From the cell containing the given text, extract its center point as [X, Y] coordinate. 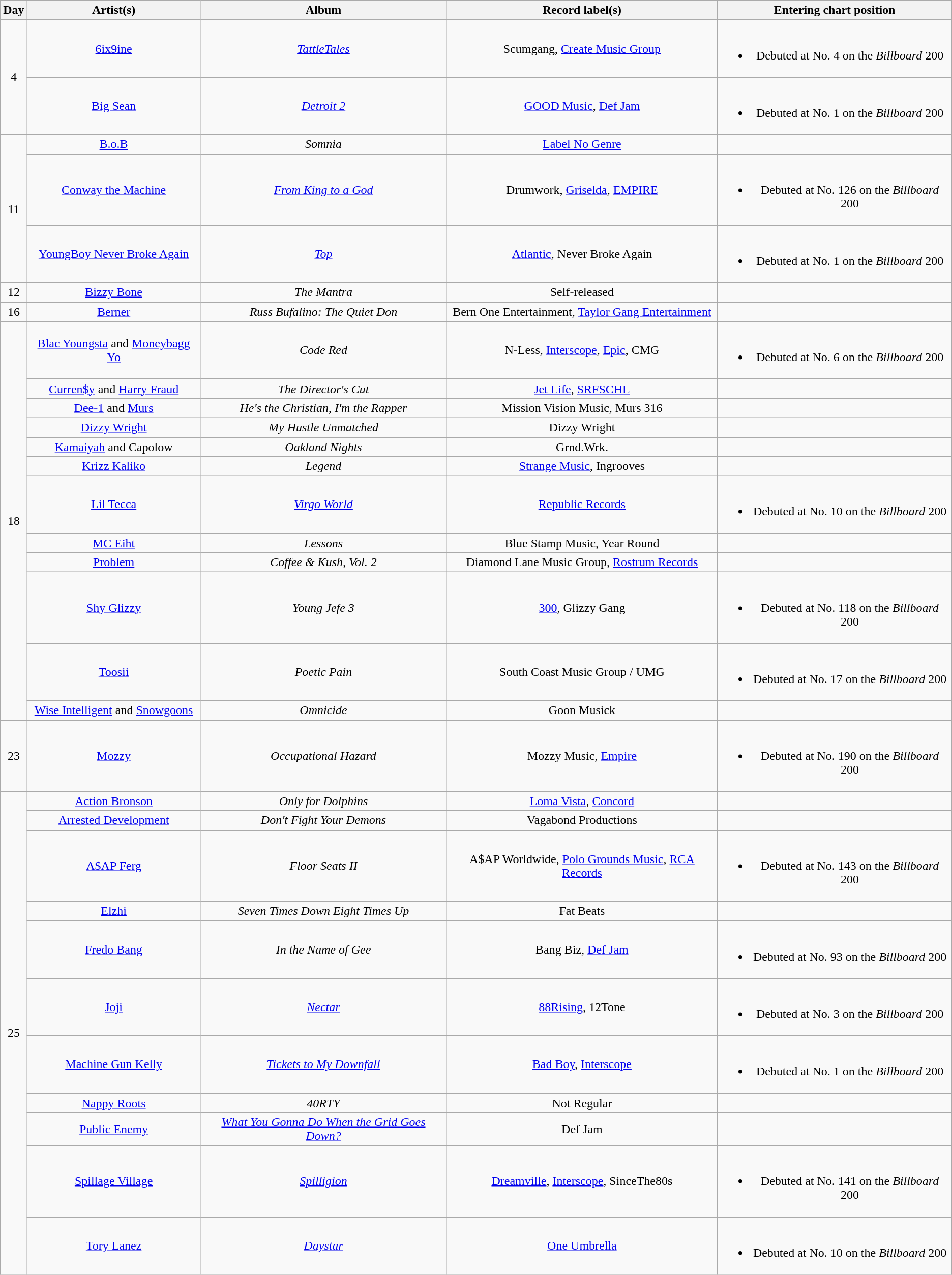
Blac Youngsta and Moneybagg Yo [114, 350]
Def Jam [582, 1129]
Mozzy Music, Empire [582, 756]
Bizzy Bone [114, 292]
6ix9ine [114, 49]
One Umbrella [582, 1246]
The Director's Cut [323, 389]
Dreamville, Interscope, SinceThe80s [582, 1181]
Debuted at No. 3 on the Billboard 200 [835, 1007]
N-Less, Interscope, Epic, CMG [582, 350]
Russ Bufalino: The Quiet Don [323, 312]
YoungBoy Never Broke Again [114, 254]
B.o.B [114, 144]
Album [323, 10]
40RTY [323, 1103]
Lessons [323, 543]
4 [14, 77]
Floor Seats II [323, 866]
Somnia [323, 144]
Seven Times Down Eight Times Up [323, 911]
Entering chart position [835, 10]
The Mantra [323, 292]
Berner [114, 312]
Young Jefe 3 [323, 608]
Scumgang, Create Music Group [582, 49]
Tory Lanez [114, 1246]
Bang Biz, Def Jam [582, 949]
Grnd.Wrk. [582, 447]
Shy Glizzy [114, 608]
23 [14, 756]
Debuted at No. 141 on the Billboard 200 [835, 1181]
Debuted at No. 190 on the Billboard 200 [835, 756]
Poetic Pain [323, 672]
South Coast Music Group / UMG [582, 672]
Elzhi [114, 911]
Self-released [582, 292]
Detroit 2 [323, 106]
Virgo World [323, 505]
Not Regular [582, 1103]
Occupational Hazard [323, 756]
Debuted at No. 6 on the Billboard 200 [835, 350]
Top [323, 254]
Bad Boy, Interscope [582, 1064]
Debuted at No. 17 on the Billboard 200 [835, 672]
Kamaiyah and Capolow [114, 447]
Nectar [323, 1007]
Don't Fight Your Demons [323, 820]
25 [14, 1033]
Mozzy [114, 756]
Daystar [323, 1246]
From King to a God [323, 190]
Action Bronson [114, 801]
Artist(s) [114, 10]
Toosii [114, 672]
GOOD Music, Def Jam [582, 106]
Spilligion [323, 1181]
Lil Tecca [114, 505]
Public Enemy [114, 1129]
Nappy Roots [114, 1103]
Fredo Bang [114, 949]
Blue Stamp Music, Year Round [582, 543]
Conway the Machine [114, 190]
Strange Music, Ingrooves [582, 466]
He's the Christian, I'm the Rapper [323, 408]
Oakland Nights [323, 447]
Legend [323, 466]
Atlantic, Never Broke Again [582, 254]
Loma Vista, Concord [582, 801]
Drumwork, Griselda, EMPIRE [582, 190]
What You Gonna Do When the Grid Goes Down? [323, 1129]
Code Red [323, 350]
Mission Vision Music, Murs 316 [582, 408]
Omnicide [323, 710]
MC Eiht [114, 543]
Arrested Development [114, 820]
Joji [114, 1007]
Dee-1 and Murs [114, 408]
Bern One Entertainment, Taylor Gang Entertainment [582, 312]
Krizz Kaliko [114, 466]
Machine Gun Kelly [114, 1064]
Diamond Lane Music Group, Rostrum Records [582, 562]
My Hustle Unmatched [323, 427]
TattleTales [323, 49]
Debuted at No. 126 on the Billboard 200 [835, 190]
Tickets to My Downfall [323, 1064]
Republic Records [582, 505]
300, Glizzy Gang [582, 608]
In the Name of Gee [323, 949]
Jet Life, SRFSCHL [582, 389]
Big Sean [114, 106]
11 [14, 209]
Problem [114, 562]
Only for Dolphins [323, 801]
Coffee & Kush, Vol. 2 [323, 562]
Day [14, 10]
Record label(s) [582, 10]
Debuted at No. 4 on the Billboard 200 [835, 49]
Debuted at No. 143 on the Billboard 200 [835, 866]
Fat Beats [582, 911]
Debuted at No. 118 on the Billboard 200 [835, 608]
A$AP Ferg [114, 866]
88Rising, 12Tone [582, 1007]
12 [14, 292]
A$AP Worldwide, Polo Grounds Music, RCA Records [582, 866]
Label No Genre [582, 144]
Vagabond Productions [582, 820]
Curren$y and Harry Fraud [114, 389]
Debuted at No. 93 on the Billboard 200 [835, 949]
Goon Musick [582, 710]
18 [14, 521]
16 [14, 312]
Wise Intelligent and Snowgoons [114, 710]
Spillage Village [114, 1181]
